Return (x, y) of the center of cell containing provided text 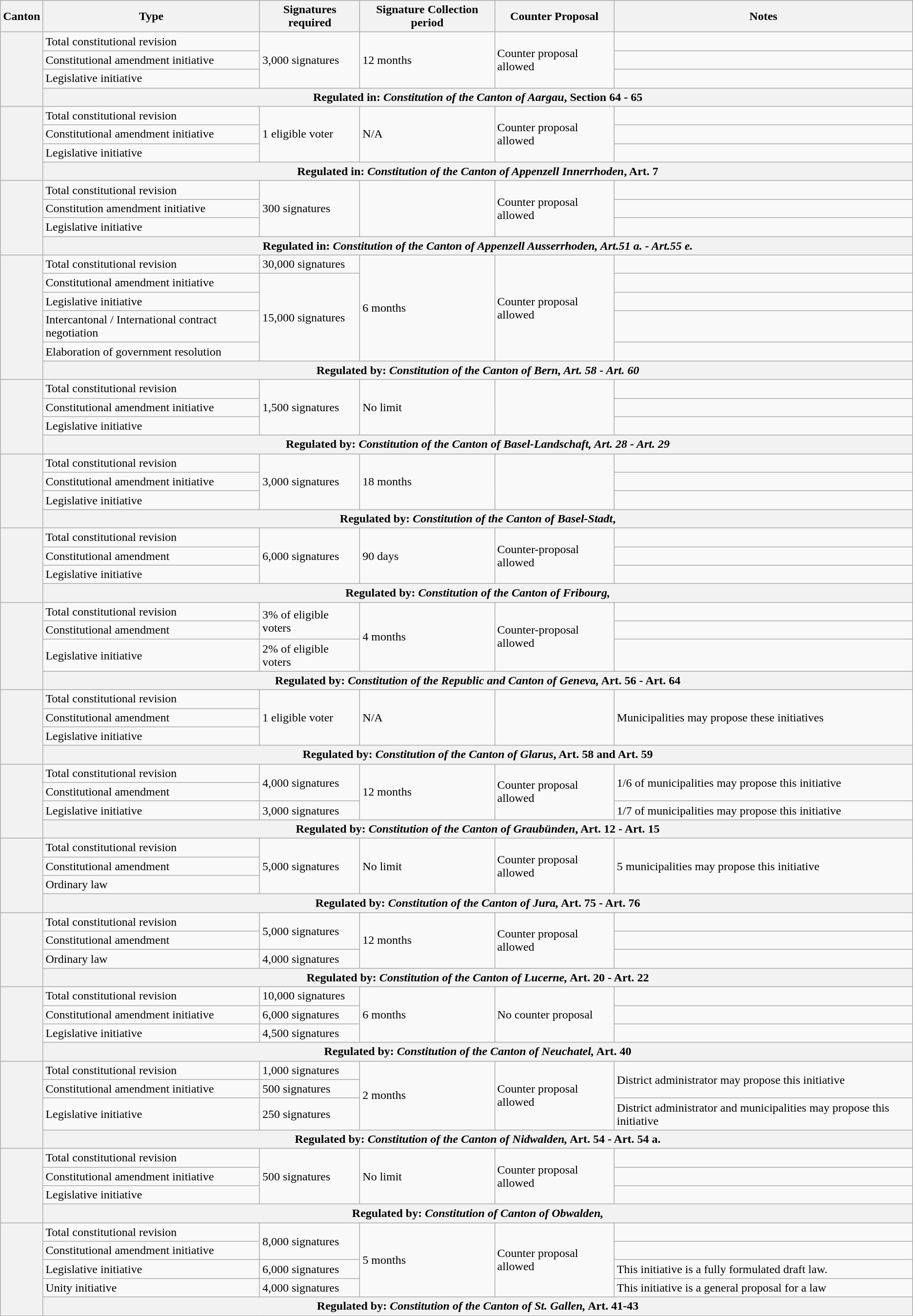
Regulated in: Constitution of the Canton of Appenzell Innerrhoden, Art. 7 (478, 171)
Municipalities may propose these initiatives (763, 718)
18 months (427, 481)
300 signatures (309, 208)
15,000 signatures (309, 317)
Regulated in: Constitution of the Canton of Aargau, Section 64 - 65 (478, 97)
10,000 signatures (309, 996)
Type (151, 17)
4,500 signatures (309, 1033)
Regulated by: Constitution of the Canton of Jura, Art. 75 - Art. 76 (478, 903)
1/7 of municipalities may propose this initiative (763, 810)
1,000 signatures (309, 1070)
3% of eligible voters (309, 621)
No counter proposal (554, 1015)
2 months (427, 1096)
Regulated by: Constitution of the Canton of St. Gallen, Art. 41-43 (478, 1306)
Regulated by: Constitution of the Canton of Neuchatel, Art. 40 (478, 1052)
District administrator and municipalities may propose this initiative (763, 1114)
Constitution amendment initiative (151, 208)
Regulated by: Constitution of the Republic and Canton of Geneva, Art. 56 - Art. 64 (478, 680)
Regulated by: Constitution of the Canton of Glarus, Art. 58 and Art. 59 (478, 755)
Regulated by: Constitution of the Canton of Bern, Art. 58 - Art. 60 (478, 370)
30,000 signatures (309, 264)
8,000 signatures (309, 1241)
This initiative is a fully formulated draft law. (763, 1269)
2% of eligible voters (309, 656)
Signatures required (309, 17)
5 municipalities may propose this initiative (763, 866)
Regulated in: Constitution of the Canton of Appenzell Ausserrhoden, Art.51 a. - Art.55 e. (478, 245)
1/6 of municipalities may propose this initiative (763, 782)
Elaboration of government resolution (151, 352)
Signature Collection period (427, 17)
Regulated by: Constitution of the Canton of Lucerne, Art. 20 - Art. 22 (478, 977)
4 months (427, 637)
This initiative is a general proposal for a law (763, 1288)
Counter Proposal (554, 17)
1,500 signatures (309, 407)
250 signatures (309, 1114)
Canton (21, 17)
Notes (763, 17)
Regulated by: Constitution of the Canton of Basel-Landschaft, Art. 28 - Art. 29 (478, 444)
Regulated by: Constitution of the Canton of Basel-Stadt, (478, 518)
Regulated by: Constitution of the Canton of Graubünden, Art. 12 - Art. 15 (478, 829)
District administrator may propose this initiative (763, 1079)
Intercantonal / International contract negotiation (151, 327)
Regulated by: Constitution of the Canton of Fribourg, (478, 593)
Regulated by: Constitution of the Canton of Nidwalden, Art. 54 - Art. 54 a. (478, 1139)
Unity initiative (151, 1288)
5 months (427, 1260)
Regulated by: Constitution of Canton of Obwalden, (478, 1214)
90 days (427, 556)
